Detect which cell encompasses the target text, then output its (X, Y) center coordinate. 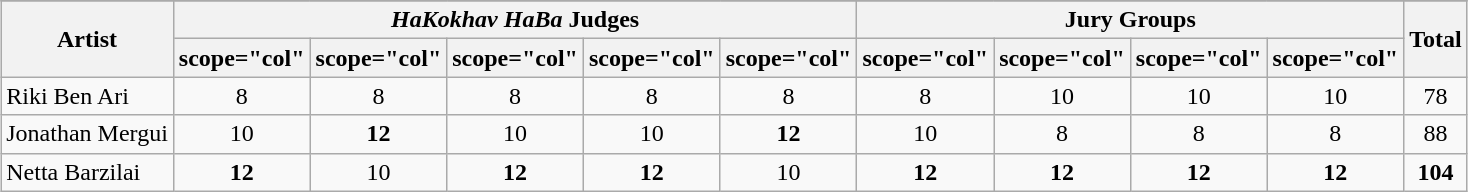
88 (1436, 134)
104 (1436, 172)
Total (1436, 39)
Netta Barzilai (88, 172)
Jury Groups (1130, 20)
Jonathan Mergui (88, 134)
HaKokhav HaBa Judges (515, 20)
78 (1436, 96)
Artist (88, 39)
Riki Ben Ari (88, 96)
